Identify which cell holds the provided text, then report its [x, y] central coordinate. 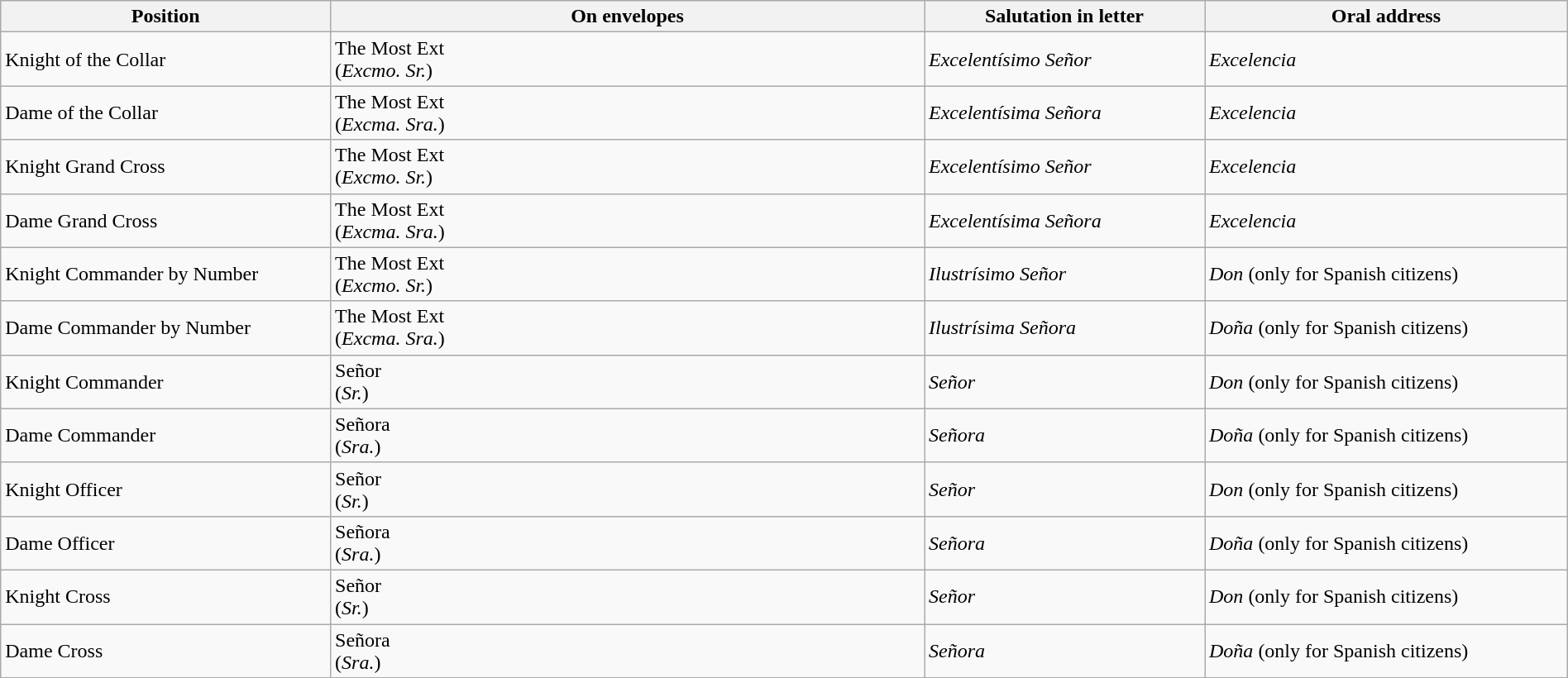
Dame Cross [165, 650]
Ilustrísima Señora [1065, 327]
Knight Officer [165, 489]
Dame Grand Cross [165, 220]
Knight Grand Cross [165, 167]
Dame of the Collar [165, 112]
Salutation in letter [1065, 17]
Dame Commander by Number [165, 327]
Oral address [1386, 17]
Position [165, 17]
Dame Officer [165, 542]
On envelopes [628, 17]
Knight Cross [165, 597]
Dame Commander [165, 435]
Knight Commander [165, 382]
Knight of the Collar [165, 60]
Knight Commander by Number [165, 275]
Ilustrísimo Señor [1065, 275]
